Extract the [x, y] coordinate from the center of the cell holding the provided text.  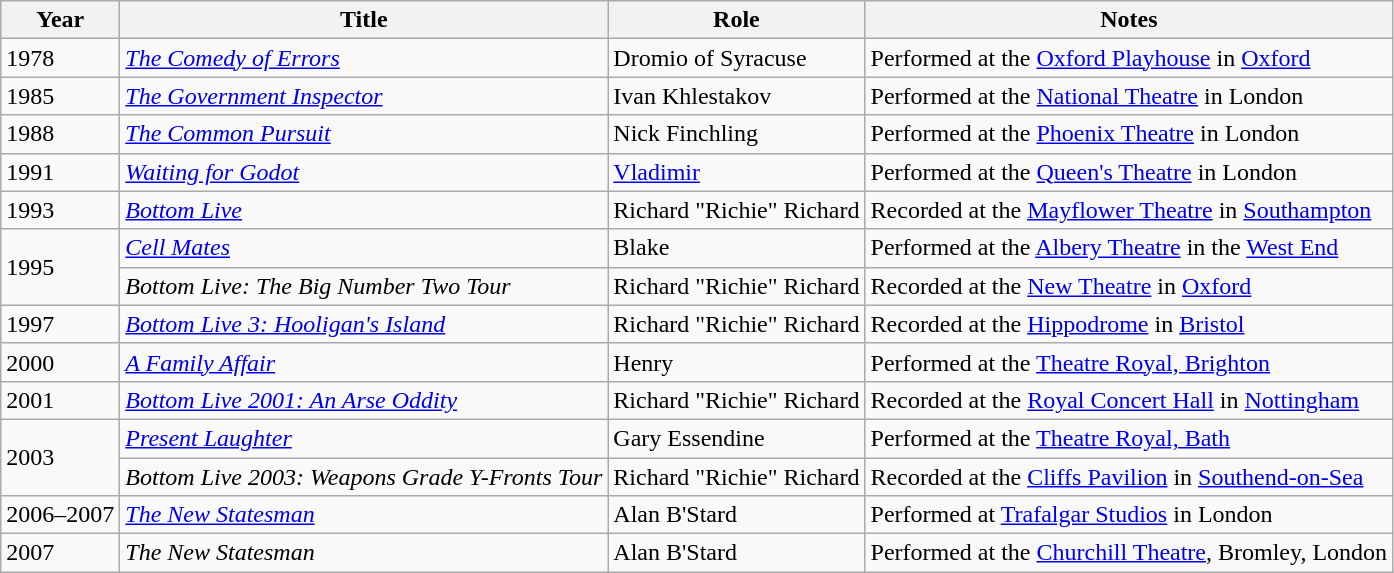
Performed at the National Theatre in London [1129, 96]
Bottom Live 2001: An Arse Oddity [364, 400]
Performed at the Phoenix Theatre in London [1129, 134]
1978 [60, 58]
Notes [1129, 20]
Nick Finchling [736, 134]
2003 [60, 457]
Ivan Khlestakov [736, 96]
Recorded at the New Theatre in Oxford [1129, 286]
1985 [60, 96]
The Government Inspector [364, 96]
Waiting for Godot [364, 172]
2006–2007 [60, 515]
Performed at the Theatre Royal, Bath [1129, 438]
Blake [736, 248]
Role [736, 20]
Henry [736, 362]
Performed at the Theatre Royal, Brighton [1129, 362]
Recorded at the Royal Concert Hall in Nottingham [1129, 400]
Vladimir [736, 172]
Bottom Live: The Big Number Two Tour [364, 286]
1991 [60, 172]
Title [364, 20]
1995 [60, 267]
2001 [60, 400]
2007 [60, 553]
Performed at the Oxford Playhouse in Oxford [1129, 58]
Recorded at the Mayflower Theatre in Southampton [1129, 210]
Year [60, 20]
Gary Essendine [736, 438]
Performed at Trafalgar Studios in London [1129, 515]
Cell Mates [364, 248]
2000 [60, 362]
1997 [60, 324]
Performed at the Queen's Theatre in London [1129, 172]
Recorded at the Cliffs Pavilion in Southend-on-Sea [1129, 477]
Dromio of Syracuse [736, 58]
Performed at the Albery Theatre in the West End [1129, 248]
The Comedy of Errors [364, 58]
1988 [60, 134]
Bottom Live 3: Hooligan's Island [364, 324]
1993 [60, 210]
Performed at the Churchill Theatre, Bromley, London [1129, 553]
Recorded at the Hippodrome in Bristol [1129, 324]
Present Laughter [364, 438]
The Common Pursuit [364, 134]
Bottom Live [364, 210]
A Family Affair [364, 362]
Bottom Live 2003: Weapons Grade Y-Fronts Tour [364, 477]
